Scan for the cell matching the given text and deliver its (X, Y) coordinate at center. 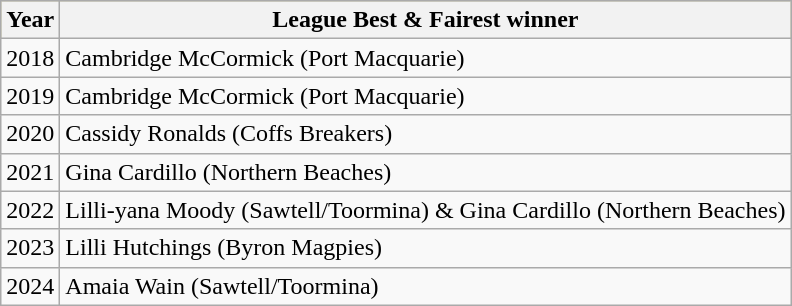
Lilli Hutchings (Byron Magpies) (426, 248)
2024 (30, 286)
2021 (30, 172)
2020 (30, 134)
2018 (30, 58)
League Best & Fairest winner (426, 20)
2022 (30, 210)
Year (30, 20)
2019 (30, 96)
2023 (30, 248)
Amaia Wain (Sawtell/Toormina) (426, 286)
Gina Cardillo (Northern Beaches) (426, 172)
Lilli-yana Moody (Sawtell/Toormina) & Gina Cardillo (Northern Beaches) (426, 210)
Cassidy Ronalds (Coffs Breakers) (426, 134)
